Return the (X, Y) coordinate for the center point of the cell that contains the specified text.  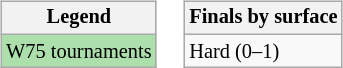
Legend (78, 18)
Finals by surface (263, 18)
Hard (0–1) (263, 51)
W75 tournaments (78, 51)
